Return the (X, Y) coordinate for the center point of the cell that contains the specified text.  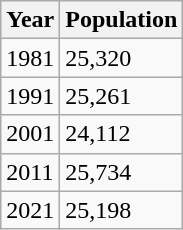
2021 (30, 210)
25,261 (122, 96)
2001 (30, 134)
25,198 (122, 210)
1991 (30, 96)
Population (122, 20)
25,734 (122, 172)
25,320 (122, 58)
24,112 (122, 134)
1981 (30, 58)
Year (30, 20)
2011 (30, 172)
